Pinpoint the cell where the given text exists, returning its [X, Y] midpoint coordinate. 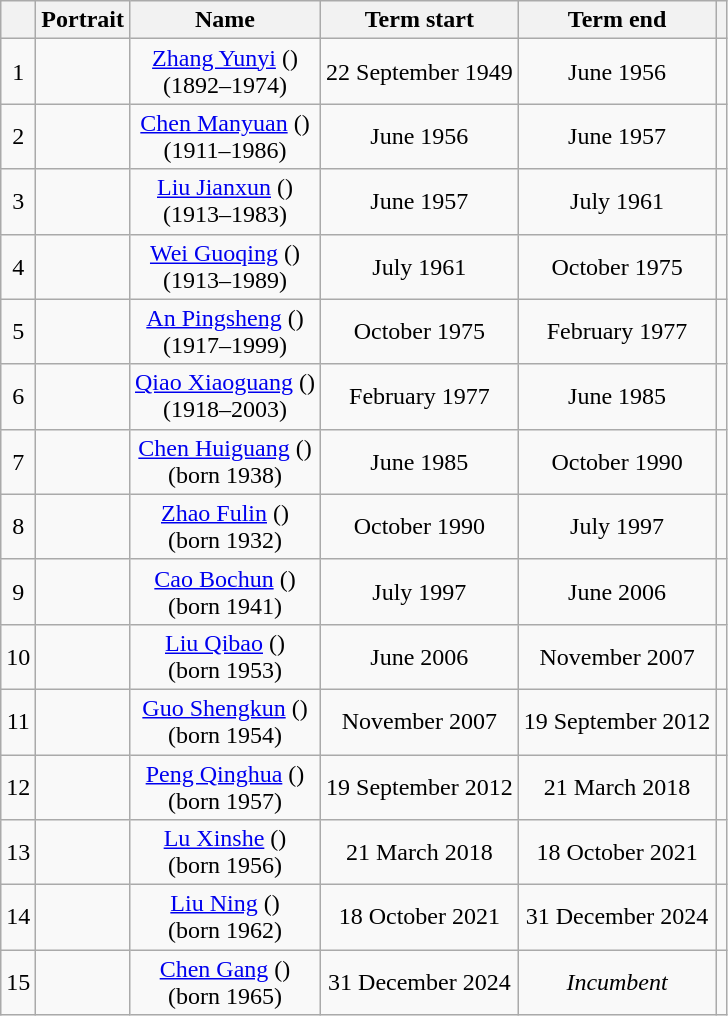
Liu Ning ()(born 1962) [224, 918]
13 [18, 852]
22 September 1949 [420, 72]
Chen Huiguang ()(born 1938) [224, 462]
2 [18, 136]
14 [18, 918]
10 [18, 656]
Term end [617, 20]
Qiao Xiaoguang ()(1918–2003) [224, 396]
5 [18, 332]
Term start [420, 20]
Liu Qibao ()(born 1953) [224, 656]
15 [18, 982]
6 [18, 396]
12 [18, 786]
Peng Qinghua ()(born 1957) [224, 786]
4 [18, 266]
1 [18, 72]
Lu Xinshe ()(born 1956) [224, 852]
11 [18, 722]
9 [18, 592]
Wei Guoqing ()(1913–1989) [224, 266]
Chen Gang ()(born 1965) [224, 982]
Guo Shengkun ()(born 1954) [224, 722]
Chen Manyuan ()(1911–1986) [224, 136]
Name [224, 20]
Zhao Fulin ()(born 1932) [224, 526]
3 [18, 202]
8 [18, 526]
Cao Bochun ()(born 1941) [224, 592]
Zhang Yunyi ()(1892–1974) [224, 72]
An Pingsheng ()(1917–1999) [224, 332]
Liu Jianxun ()(1913–1983) [224, 202]
7 [18, 462]
Portrait [83, 20]
Incumbent [617, 982]
